Determine the [X, Y] coordinate at the center of the cell enclosing the given text.  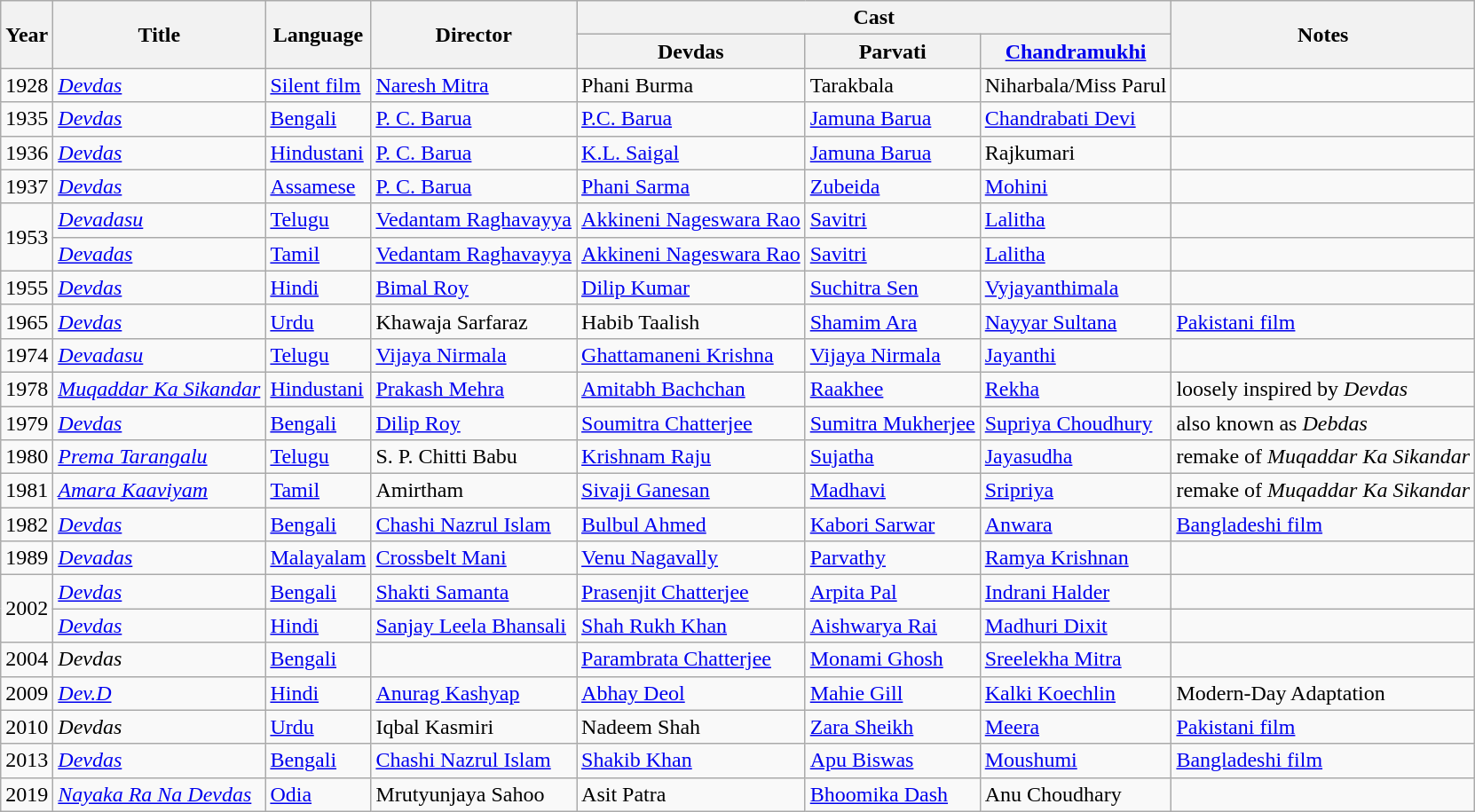
Crossbelt Mani [474, 558]
Sumitra Mukherjee [893, 423]
Kalki Koechlin [1076, 693]
Asit Patra [691, 794]
2013 [27, 761]
Dev.D [160, 693]
Year [27, 35]
Iqbal Kasmiri [474, 727]
1936 [27, 153]
Assamese [318, 186]
2009 [27, 693]
Rajkumari [1076, 153]
Phani Burma [691, 85]
Zubeida [893, 186]
Sivaji Ganesan [691, 491]
Indrani Halder [1076, 592]
2004 [27, 659]
Kabori Sarwar [893, 524]
Bimal Roy [474, 288]
1935 [27, 119]
Phani Sarma [691, 186]
2002 [27, 609]
1980 [27, 457]
Amirtham [474, 491]
1965 [27, 321]
Shah Rukh Khan [691, 626]
Chandrabati Devi [1076, 119]
Modern-Day Adaptation [1323, 693]
Silent film [318, 85]
loosely inspired by Devdas [1323, 389]
Anu Choudhary [1076, 794]
2010 [27, 727]
Sujatha [893, 457]
Dilip Roy [474, 423]
Soumitra Chatterjee [691, 423]
S. P. Chitti Babu [474, 457]
Madhavi [893, 491]
Shakib Khan [691, 761]
Parvati [893, 51]
Shamim Ara [893, 321]
Prakash Mehra [474, 389]
Dilip Kumar [691, 288]
Moushumi [1076, 761]
Habib Taalish [691, 321]
1974 [27, 355]
Venu Nagavally [691, 558]
Malayalam [318, 558]
Odia [318, 794]
Amara Kaaviyam [160, 491]
Aishwarya Rai [893, 626]
Title [160, 35]
1989 [27, 558]
Raakhee [893, 389]
Anurag Kashyap [474, 693]
Nadeem Shah [691, 727]
Prema Tarangalu [160, 457]
Nayyar Sultana [1076, 321]
Mrutyunjaya Sahoo [474, 794]
Mahie Gill [893, 693]
Notes [1323, 35]
Monami Ghosh [893, 659]
also known as Debdas [1323, 423]
Vyjayanthimala [1076, 288]
Meera [1076, 727]
Anwara [1076, 524]
Apu Biswas [893, 761]
1979 [27, 423]
Tarakbala [893, 85]
1928 [27, 85]
1978 [27, 389]
1982 [27, 524]
Parambrata Chatterjee [691, 659]
Language [318, 35]
Prasenjit Chatterjee [691, 592]
Naresh Mitra [474, 85]
1981 [27, 491]
Arpita Pal [893, 592]
Suchitra Sen [893, 288]
Muqaddar Ka Sikandar [160, 389]
Amitabh Bachchan [691, 389]
Ramya Krishnan [1076, 558]
Parvathy [893, 558]
Abhay Deol [691, 693]
Sripriya [1076, 491]
Jayasudha [1076, 457]
Khawaja Sarfaraz [474, 321]
Cast [874, 18]
Shakti Samanta [474, 592]
Sreelekha Mitra [1076, 659]
Zara Sheikh [893, 727]
Supriya Choudhury [1076, 423]
1953 [27, 237]
Niharbala/Miss Parul [1076, 85]
Rekha [1076, 389]
1955 [27, 288]
Krishnam Raju [691, 457]
Sanjay Leela Bhansali [474, 626]
Director [474, 35]
Ghattamaneni Krishna [691, 355]
1937 [27, 186]
K.L. Saigal [691, 153]
Chandramukhi [1076, 51]
P.C. Barua [691, 119]
Madhuri Dixit [1076, 626]
Bhoomika Dash [893, 794]
Mohini [1076, 186]
Jayanthi [1076, 355]
Bulbul Ahmed [691, 524]
Nayaka Ra Na Devdas [160, 794]
2019 [27, 794]
